Find where the given text appears and provide that cell's center as [x, y] coordinate. 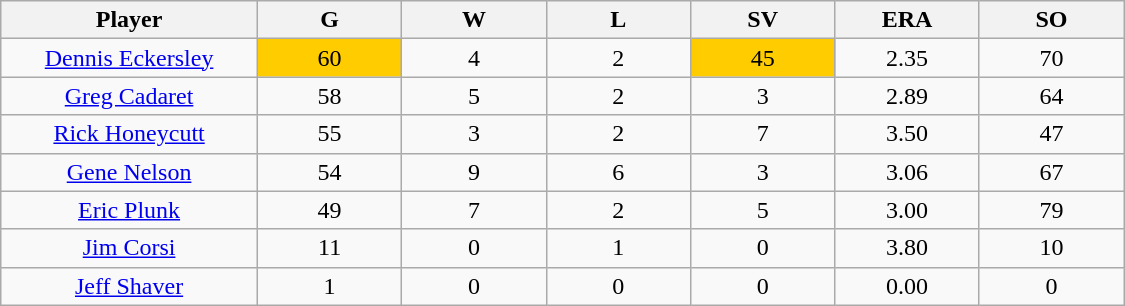
Jeff Shaver [130, 286]
58 [329, 96]
2.35 [907, 58]
47 [1051, 134]
SV [763, 20]
3.06 [907, 172]
Jim Corsi [130, 248]
3.50 [907, 134]
Greg Cadaret [130, 96]
64 [1051, 96]
L [618, 20]
70 [1051, 58]
6 [618, 172]
Rick Honeycutt [130, 134]
10 [1051, 248]
45 [763, 58]
ERA [907, 20]
60 [329, 58]
3.00 [907, 210]
4 [474, 58]
9 [474, 172]
2.89 [907, 96]
0.00 [907, 286]
55 [329, 134]
3.80 [907, 248]
W [474, 20]
Gene Nelson [130, 172]
54 [329, 172]
SO [1051, 20]
49 [329, 210]
Player [130, 20]
11 [329, 248]
Dennis Eckersley [130, 58]
G [329, 20]
Eric Plunk [130, 210]
79 [1051, 210]
67 [1051, 172]
